Pinpoint the cell where the given text exists, returning its (x, y) midpoint coordinate. 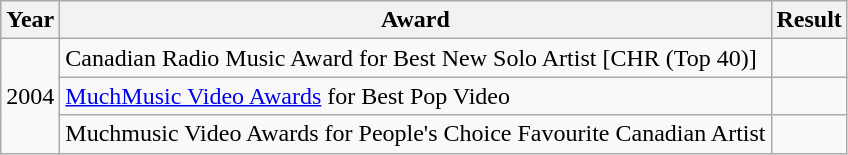
Canadian Radio Music Award for Best New Solo Artist [CHR (Top 40)] (416, 58)
Year (30, 20)
MuchMusic Video Awards for Best Pop Video (416, 96)
Muchmusic Video Awards for People's Choice Favourite Canadian Artist (416, 134)
Award (416, 20)
2004 (30, 96)
Result (809, 20)
